For the text-containing cell, return its midpoint in (X, Y) coordinate format. 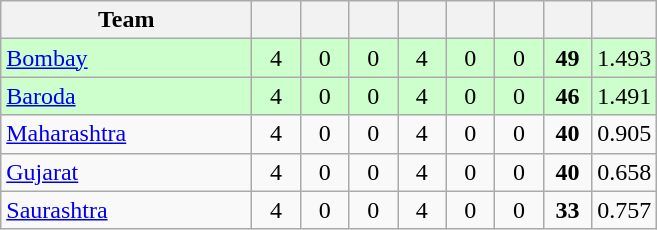
Team (126, 20)
33 (568, 210)
1.491 (624, 96)
Saurashtra (126, 210)
49 (568, 58)
0.658 (624, 172)
Baroda (126, 96)
0.905 (624, 134)
Gujarat (126, 172)
1.493 (624, 58)
0.757 (624, 210)
Bombay (126, 58)
Maharashtra (126, 134)
46 (568, 96)
